Return the [x, y] coordinate for the center point of the cell that contains the specified text.  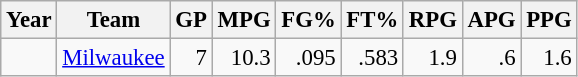
PPG [549, 20]
1.6 [549, 58]
MPG [244, 20]
.583 [372, 58]
FT% [372, 20]
10.3 [244, 58]
FG% [308, 20]
Team [114, 20]
Milwaukee [114, 58]
Year [29, 20]
.095 [308, 58]
.6 [492, 58]
GP [191, 20]
APG [492, 20]
1.9 [432, 58]
7 [191, 58]
RPG [432, 20]
